Output the (x, y) coordinate of the center of the cell containing the given text.  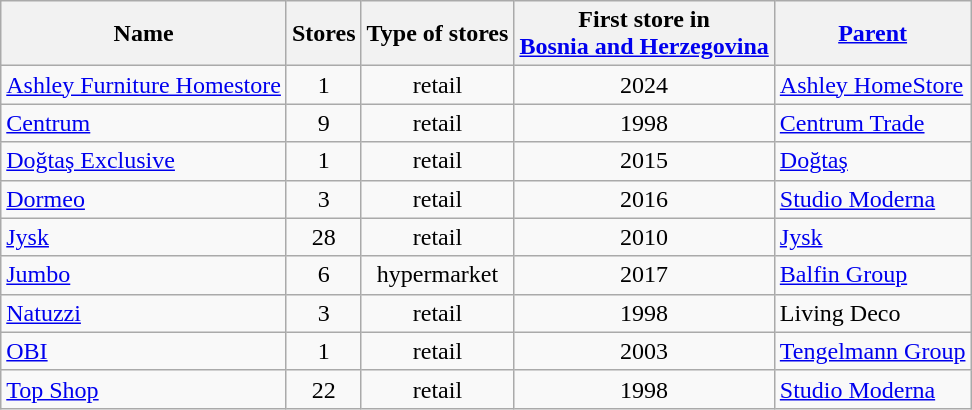
2003 (644, 351)
6 (324, 275)
Parent (872, 34)
Doğtaş Exclusive (144, 161)
9 (324, 123)
28 (324, 237)
Balfin Group (872, 275)
Dormeo (144, 199)
Living Deco (872, 313)
2016 (644, 199)
OBI (144, 351)
Stores (324, 34)
Name (144, 34)
2010 (644, 237)
Natuzzi (144, 313)
22 (324, 389)
2024 (644, 85)
2015 (644, 161)
Centrum (144, 123)
2017 (644, 275)
Tengelmann Group (872, 351)
Ashley HomeStore (872, 85)
Jumbo (144, 275)
Ashley Furniture Homestore (144, 85)
Centrum Trade (872, 123)
First store inBosnia and Herzegovina (644, 34)
Top Shop (144, 389)
Type of stores (438, 34)
Doğtaş (872, 161)
hypermarket (438, 275)
